Find where the given text appears and provide that cell's center as [x, y] coordinate. 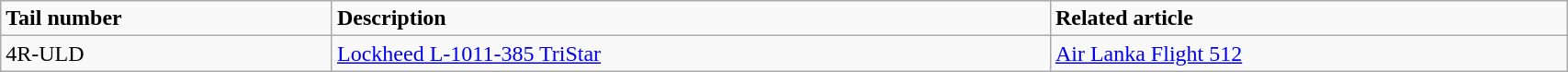
Related article [1308, 18]
Air Lanka Flight 512 [1308, 54]
Lockheed L-1011-385 TriStar [691, 54]
Description [691, 18]
Tail number [167, 18]
4R-ULD [167, 54]
